Search for the cell housing the specified text and yield its (X, Y) center coordinate. 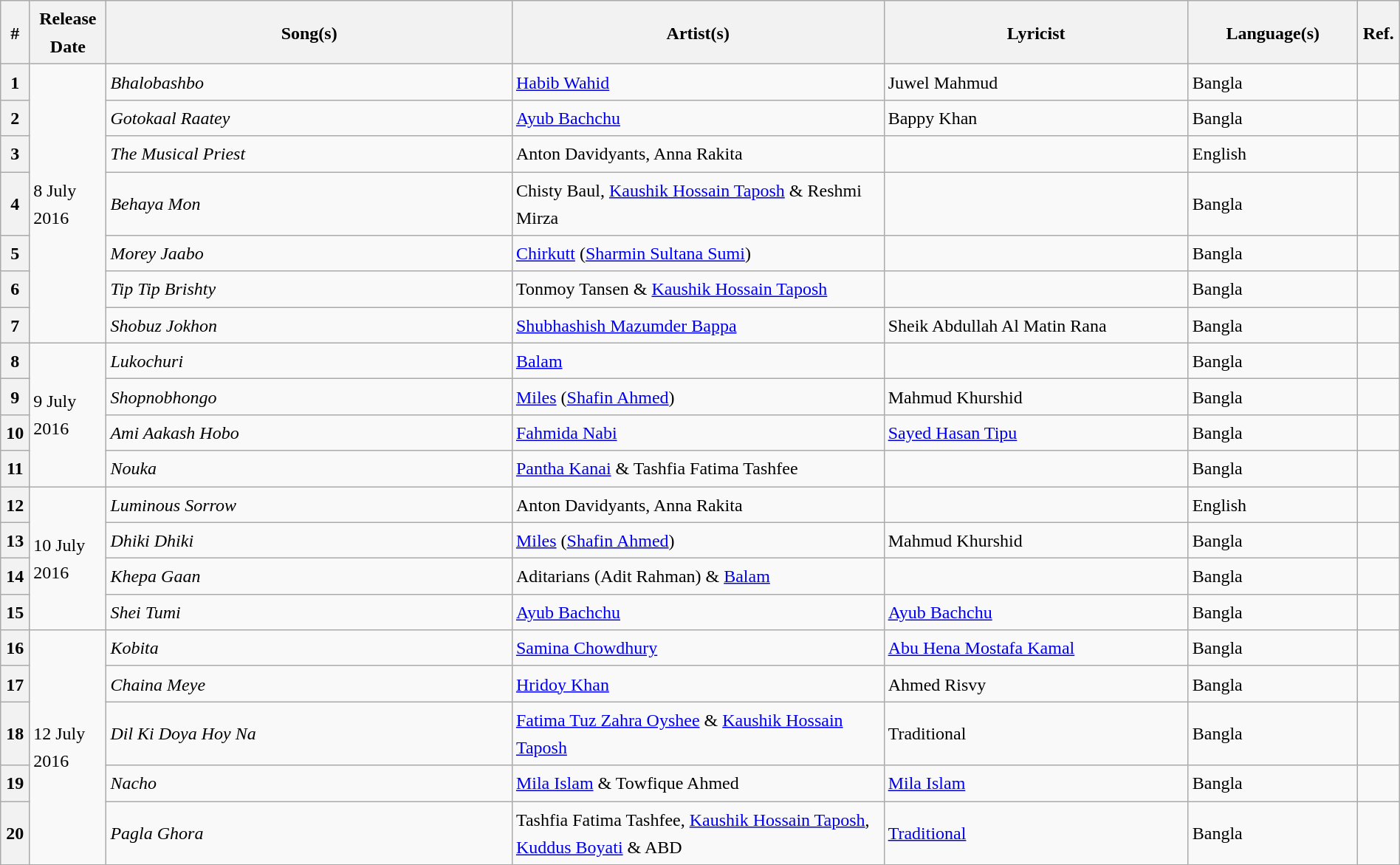
8 July 2016 (68, 204)
14 (15, 576)
Pagla Ghora (309, 832)
# (15, 33)
3 (15, 154)
Chirkutt (Sharmin Sultana Sumi) (698, 254)
4 (15, 203)
9 July 2016 (68, 414)
Chaina Meye (309, 684)
Ahmed Risvy (1036, 684)
Habib Wahid (698, 83)
8 (15, 360)
10 July 2016 (68, 558)
Chisty Baul, Kaushik Hossain Taposh & Reshmi Mirza (698, 203)
1 (15, 83)
Tonmoy Tansen & Kaushik Hossain Taposh (698, 290)
Shei Tumi (309, 612)
Mila Islam & Towfique Ahmed (698, 783)
Hridoy Khan (698, 684)
Sayed Hasan Tipu (1036, 433)
Behaya Mon (309, 203)
Aditarians (Adit Rahman) & Balam (698, 576)
10 (15, 433)
Shobuz Jokhon (309, 325)
6 (15, 290)
Nacho (309, 783)
Nouka (309, 468)
Bhalobashbo (309, 83)
Lukochuri (309, 360)
Shopnobhongo (309, 397)
13 (15, 541)
Ref. (1378, 33)
Fahmida Nabi (698, 433)
Juwel Mahmud (1036, 83)
Release Date (68, 33)
Fatima Tuz Zahra Oyshee & Kaushik Hossain Taposh (698, 734)
Lyricist (1036, 33)
Mila Islam (1036, 783)
Artist(s) (698, 33)
Balam (698, 360)
17 (15, 684)
12 July 2016 (68, 748)
20 (15, 832)
Khepa Gaan (309, 576)
The Musical Priest (309, 154)
Dhiki Dhiki (309, 541)
Abu Hena Mostafa Kamal (1036, 649)
Morey Jaabo (309, 254)
15 (15, 612)
16 (15, 649)
18 (15, 734)
Pantha Kanai & Tashfia Fatima Tashfee (698, 468)
Luminous Sorrow (309, 504)
7 (15, 325)
Tashfia Fatima Tashfee, Kaushik Hossain Taposh, Kuddus Boyati & ABD (698, 832)
5 (15, 254)
12 (15, 504)
Dil Ki Doya Hoy Na (309, 734)
9 (15, 397)
Shubhashish Mazumder Bappa (698, 325)
19 (15, 783)
Samina Chowdhury (698, 649)
Sheik Abdullah Al Matin Rana (1036, 325)
Song(s) (309, 33)
11 (15, 468)
Ami Aakash Hobo (309, 433)
2 (15, 118)
Bappy Khan (1036, 118)
Kobita (309, 649)
Language(s) (1273, 33)
Gotokaal Raatey (309, 118)
Tip Tip Brishty (309, 290)
